Detect which cell encompasses the target text, then output its [X, Y] center coordinate. 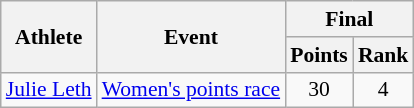
Points [319, 55]
Women's points race [192, 90]
Final [349, 19]
30 [319, 90]
4 [384, 90]
Rank [384, 55]
Athlete [49, 36]
Event [192, 36]
Julie Leth [49, 90]
